Pinpoint the cell where the given text exists, returning its [x, y] midpoint coordinate. 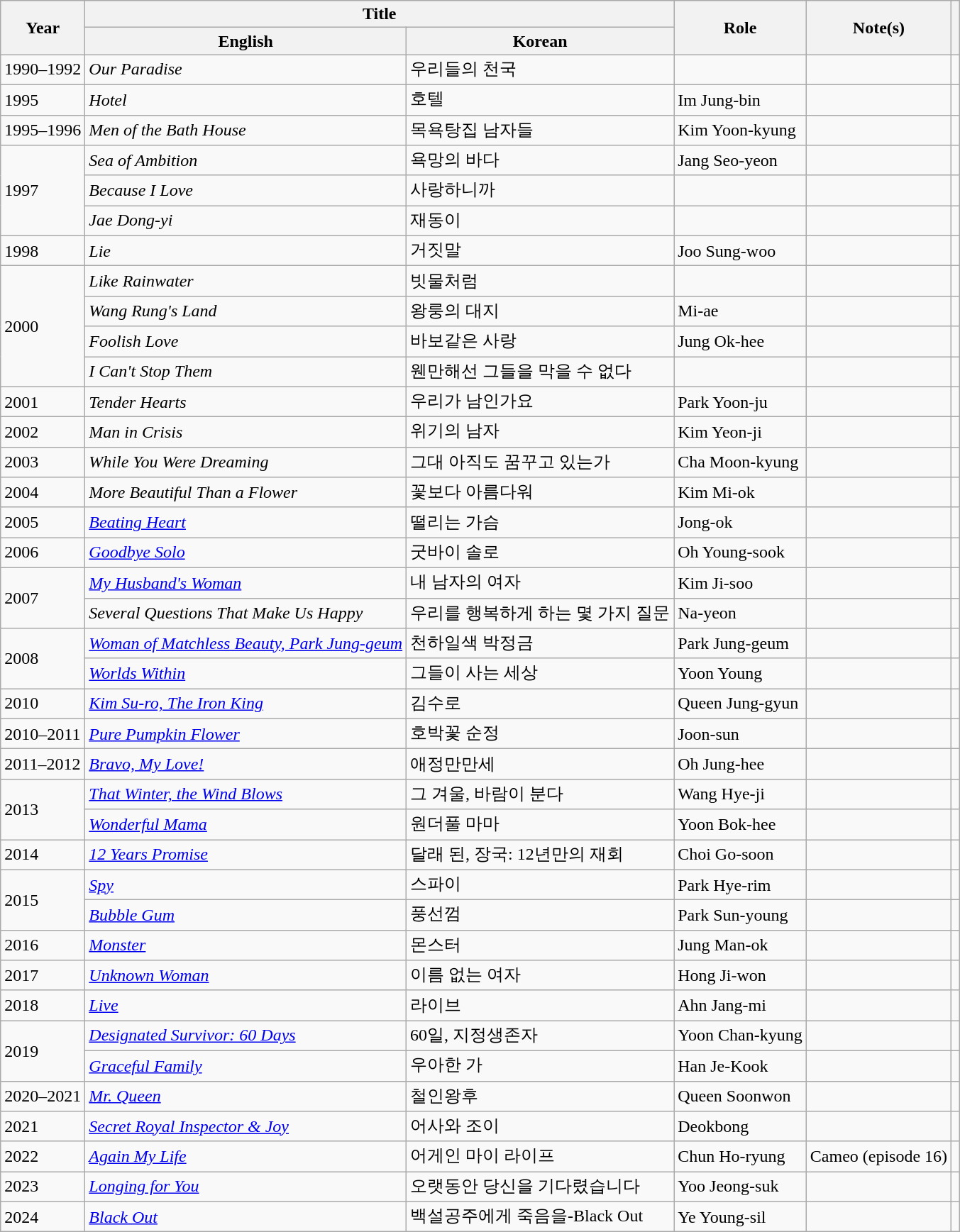
1997 [43, 191]
Several Questions That Make Us Happy [245, 613]
Na-yeon [741, 613]
Oh Jung-hee [741, 765]
2023 [43, 1187]
2013 [43, 809]
Title [380, 14]
2011–2012 [43, 765]
Role [741, 28]
Kim Su-ro, The Iron King [245, 704]
2016 [43, 945]
빗물처럼 [541, 281]
몬스터 [541, 945]
Kim Yeon-ji [741, 433]
Choi Go-soon [741, 855]
1998 [43, 251]
More Beautiful Than a Flower [245, 492]
While You Were Dreaming [245, 462]
2014 [43, 855]
어사와 조이 [541, 1126]
김수로 [541, 704]
Park Sun-young [741, 915]
That Winter, the Wind Blows [245, 794]
Lie [245, 251]
60일, 지정생존자 [541, 1036]
My Husband's Woman [245, 583]
2007 [43, 597]
Park Yoon-ju [741, 401]
천하일색 박정금 [541, 644]
Han Je-Kook [741, 1065]
Year [43, 28]
Queen Jung-gyun [741, 704]
Cha Moon-kyung [741, 462]
Our Paradise [245, 70]
우리를 행복하게 하는 몇 가지 질문 [541, 613]
Spy [245, 885]
2022 [43, 1156]
Wang Rung's Land [245, 311]
오랫동안 당신을 기다렸습니다 [541, 1187]
Because I Love [245, 190]
Live [245, 1006]
어게인 마이 라이프 [541, 1156]
Pure Pumpkin Flower [245, 733]
2024 [43, 1217]
Again My Life [245, 1156]
Wonderful Mama [245, 824]
Kim Yoon-kyung [741, 131]
1995 [43, 99]
Cameo (episode 16) [878, 1156]
Jae Dong-yi [245, 221]
풍선껌 [541, 915]
Beating Heart [245, 522]
Kim Mi-ok [741, 492]
Joon-sun [741, 733]
그대 아직도 꿈꾸고 있는가 [541, 462]
Kim Ji-soo [741, 583]
Yoon Chan-kyung [741, 1036]
스파이 [541, 885]
Unknown Woman [245, 976]
Graceful Family [245, 1065]
2010–2011 [43, 733]
1995–1996 [43, 131]
Jung Man-ok [741, 945]
사랑하니까 [541, 190]
2008 [43, 658]
Bravo, My Love! [245, 765]
내 남자의 여자 [541, 583]
Jung Ok-hee [741, 342]
Im Jung-bin [741, 99]
I Can't Stop Them [245, 372]
떨리는 가슴 [541, 522]
이름 없는 여자 [541, 976]
그 겨울, 바람이 분다 [541, 794]
꽃보다 아름다워 [541, 492]
1990–1992 [43, 70]
애정만만세 [541, 765]
Queen Soonwon [741, 1097]
위기의 남자 [541, 433]
2010 [43, 704]
달래 된, 장국: 12년만의 재회 [541, 855]
Secret Royal Inspector & Joy [245, 1126]
Worlds Within [245, 674]
Man in Crisis [245, 433]
철인왕후 [541, 1097]
Deokbong [741, 1126]
우리들의 천국 [541, 70]
원더풀 마마 [541, 824]
Designated Survivor: 60 Days [245, 1036]
2000 [43, 326]
Like Rainwater [245, 281]
라이브 [541, 1006]
Joo Sung-woo [741, 251]
우아한 가 [541, 1065]
2005 [43, 522]
왕룽의 대지 [541, 311]
Note(s) [878, 28]
Yoon Bok-hee [741, 824]
Park Hye-rim [741, 885]
2004 [43, 492]
2020–2021 [43, 1097]
2001 [43, 401]
Black Out [245, 1217]
Hong Ji-won [741, 976]
목욕탕집 남자들 [541, 131]
Jang Seo-yeon [741, 160]
거짓말 [541, 251]
Bubble Gum [245, 915]
12 Years Promise [245, 855]
Woman of Matchless Beauty, Park Jung-geum [245, 644]
Men of the Bath House [245, 131]
Korean [541, 41]
2018 [43, 1006]
Mi-ae [741, 311]
2019 [43, 1051]
Mr. Queen [245, 1097]
2002 [43, 433]
웬만해선 그들을 막을 수 없다 [541, 372]
굿바이 솔로 [541, 553]
Chun Ho-ryung [741, 1156]
2017 [43, 976]
Wang Hye-ji [741, 794]
Tender Hearts [245, 401]
Ye Young-sil [741, 1217]
호박꽃 순정 [541, 733]
Foolish Love [245, 342]
그들이 사는 세상 [541, 674]
Sea of Ambition [245, 160]
2015 [43, 899]
Goodbye Solo [245, 553]
Longing for You [245, 1187]
재동이 [541, 221]
Hotel [245, 99]
Monster [245, 945]
욕망의 바다 [541, 160]
Ahn Jang-mi [741, 1006]
Jong-ok [741, 522]
바보같은 사랑 [541, 342]
Yoo Jeong-suk [741, 1187]
2003 [43, 462]
호텔 [541, 99]
우리가 남인가요 [541, 401]
Yoon Young [741, 674]
2021 [43, 1126]
English [245, 41]
2006 [43, 553]
백설공주에게 죽음을-Black Out [541, 1217]
Park Jung-geum [741, 644]
Oh Young-sook [741, 553]
